Search for the cell housing the specified text and yield its [x, y] center coordinate. 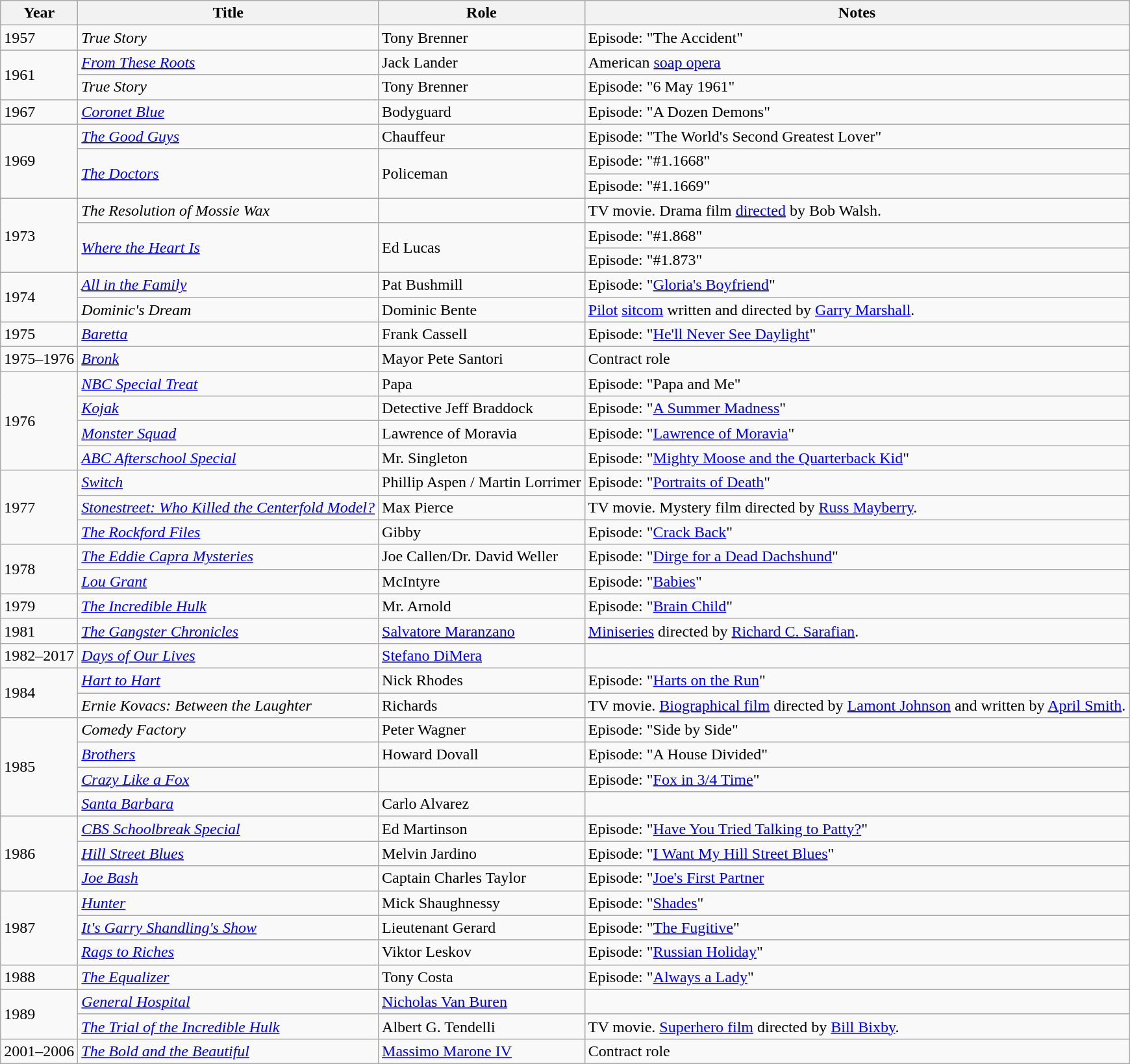
Peter Wagner [482, 730]
Monster Squad [229, 433]
2001–2006 [39, 1051]
Episode: "Joe's First Partner [857, 878]
Episode: "Side by Side" [857, 730]
Mr. Arnold [482, 606]
The Eddie Capra Mysteries [229, 557]
Stonestreet: Who Killed the Centerfold Model? [229, 507]
Episode: "He'll Never See Daylight" [857, 335]
TV movie. Superhero film directed by Bill Bixby. [857, 1026]
TV movie. Mystery film directed by Russ Mayberry. [857, 507]
The Rockford Files [229, 532]
Papa [482, 384]
Episode: "#1.873" [857, 260]
Stefano DiMera [482, 655]
General Hospital [229, 1002]
1978 [39, 569]
Salvatore Maranzano [482, 631]
Dominic's Dream [229, 310]
NBC Special Treat [229, 384]
Where the Heart Is [229, 247]
From These Roots [229, 62]
Ernie Kovacs: Between the Laughter [229, 705]
Episode: "I Want My Hill Street Blues" [857, 854]
Howard Dovall [482, 755]
Episode: "Have You Tried Talking to Patty?" [857, 829]
Episode: "The World's Second Greatest Lover" [857, 136]
Tony Costa [482, 977]
Albert G. Tendelli [482, 1026]
1981 [39, 631]
Rags to Riches [229, 952]
Hunter [229, 903]
TV movie. Drama film directed by Bob Walsh. [857, 210]
Episode: "Portraits of Death" [857, 483]
All in the Family [229, 285]
Crazy Like a Fox [229, 779]
Episode: "Babies" [857, 581]
1957 [39, 38]
Episode: "Mighty Moose and the Quarterback Kid" [857, 458]
1986 [39, 854]
1967 [39, 112]
It's Garry Shandling's Show [229, 928]
Episode: "#1.1668" [857, 161]
Frank Cassell [482, 335]
Days of Our Lives [229, 655]
Switch [229, 483]
Max Pierce [482, 507]
1975 [39, 335]
Lieutenant Gerard [482, 928]
Policeman [482, 173]
Mayor Pete Santori [482, 359]
1989 [39, 1014]
Dominic Bente [482, 310]
Brothers [229, 755]
Carlo Alvarez [482, 804]
1975–1976 [39, 359]
The Gangster Chronicles [229, 631]
American soap opera [857, 62]
Melvin Jardino [482, 854]
Hart to Hart [229, 680]
Comedy Factory [229, 730]
Pat Bushmill [482, 285]
Ed Martinson [482, 829]
Episode: "Harts on the Run" [857, 680]
1969 [39, 161]
Episode: "Brain Child" [857, 606]
1984 [39, 692]
Viktor Leskov [482, 952]
Role [482, 13]
Nicholas Van Buren [482, 1002]
Title [229, 13]
1974 [39, 297]
Episode: "#1.868" [857, 235]
Joe Bash [229, 878]
Episode: "Always a Lady" [857, 977]
Lou Grant [229, 581]
Episode: "A Dozen Demons" [857, 112]
Mr. Singleton [482, 458]
Mick Shaughnessy [482, 903]
Lawrence of Moravia [482, 433]
Episode: "The Fugitive" [857, 928]
Chauffeur [482, 136]
Episode: "Shades" [857, 903]
Episode: "Gloria's Boyfriend" [857, 285]
Notes [857, 13]
Detective Jeff Braddock [482, 409]
TV movie. Biographical film directed by Lamont Johnson and written by April Smith. [857, 705]
Ed Lucas [482, 247]
Bronk [229, 359]
The Bold and the Beautiful [229, 1051]
Episode: "Papa and Me" [857, 384]
Bodyguard [482, 112]
Gibby [482, 532]
Joe Callen/Dr. David Weller [482, 557]
Pilot sitcom written and directed by Garry Marshall. [857, 310]
The Incredible Hulk [229, 606]
1961 [39, 75]
The Trial of the Incredible Hulk [229, 1026]
1976 [39, 421]
The Doctors [229, 173]
Phillip Aspen / Martin Lorrimer [482, 483]
Massimo Marone IV [482, 1051]
Kojak [229, 409]
Episode: "Fox in 3/4 Time" [857, 779]
Episode: "Crack Back" [857, 532]
ABC Afterschool Special [229, 458]
The Equalizer [229, 977]
Episode: "Russian Holiday" [857, 952]
Jack Lander [482, 62]
Episode: "6 May 1961" [857, 87]
1988 [39, 977]
1987 [39, 928]
1973 [39, 235]
1985 [39, 767]
Year [39, 13]
Captain Charles Taylor [482, 878]
Episode: "Dirge for a Dead Dachshund" [857, 557]
Coronet Blue [229, 112]
The Resolution of Mossie Wax [229, 210]
1977 [39, 507]
Episode: "Lawrence of Moravia" [857, 433]
Santa Barbara [229, 804]
Miniseries directed by Richard C. Sarafian. [857, 631]
McIntyre [482, 581]
1979 [39, 606]
Episode: "#1.1669" [857, 186]
Hill Street Blues [229, 854]
Episode: "A Summer Madness" [857, 409]
Episode: "A House Divided" [857, 755]
Baretta [229, 335]
The Good Guys [229, 136]
CBS Schoolbreak Special [229, 829]
1982–2017 [39, 655]
Nick Rhodes [482, 680]
Episode: "The Accident" [857, 38]
Richards [482, 705]
